Pinpoint the cell where the given text exists, returning its [X, Y] midpoint coordinate. 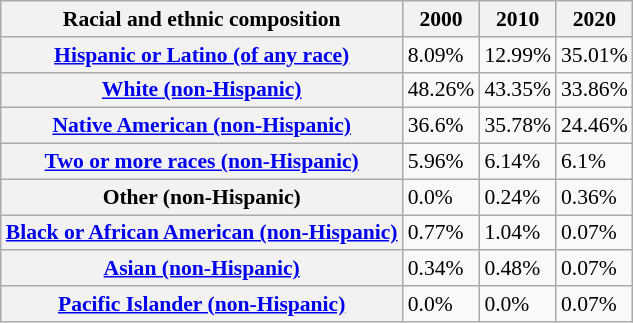
Pacific Islander (non-Hispanic) [202, 304]
0.77% [442, 233]
8.09% [442, 55]
12.99% [518, 55]
Racial and ethnic composition [202, 19]
Native American (non-Hispanic) [202, 126]
2000 [442, 19]
Asian (non-Hispanic) [202, 269]
Hispanic or Latino (of any race) [202, 55]
35.78% [518, 126]
36.6% [442, 126]
Two or more races (non-Hispanic) [202, 162]
White (non-Hispanic) [202, 90]
35.01% [594, 55]
43.35% [518, 90]
6.14% [518, 162]
48.26% [442, 90]
2010 [518, 19]
Black or African American (non-Hispanic) [202, 233]
Other (non-Hispanic) [202, 197]
1.04% [518, 233]
6.1% [594, 162]
24.46% [594, 126]
0.24% [518, 197]
2020 [594, 19]
0.34% [442, 269]
0.48% [518, 269]
0.36% [594, 197]
33.86% [594, 90]
5.96% [442, 162]
